Scan for the cell matching the given text and deliver its [x, y] coordinate at center. 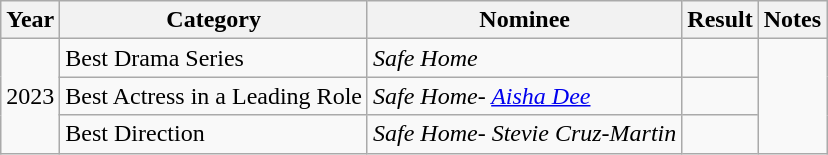
2023 [30, 96]
Result [720, 20]
Best Drama Series [214, 58]
Category [214, 20]
Nominee [524, 20]
Safe Home- Aisha Dee [524, 96]
Notes [792, 20]
Best Direction [214, 134]
Year [30, 20]
Safe Home- Stevie Cruz-Martin [524, 134]
Safe Home [524, 58]
Best Actress in a Leading Role [214, 96]
